Extract the (X, Y) coordinate from the center of the cell holding the provided text.  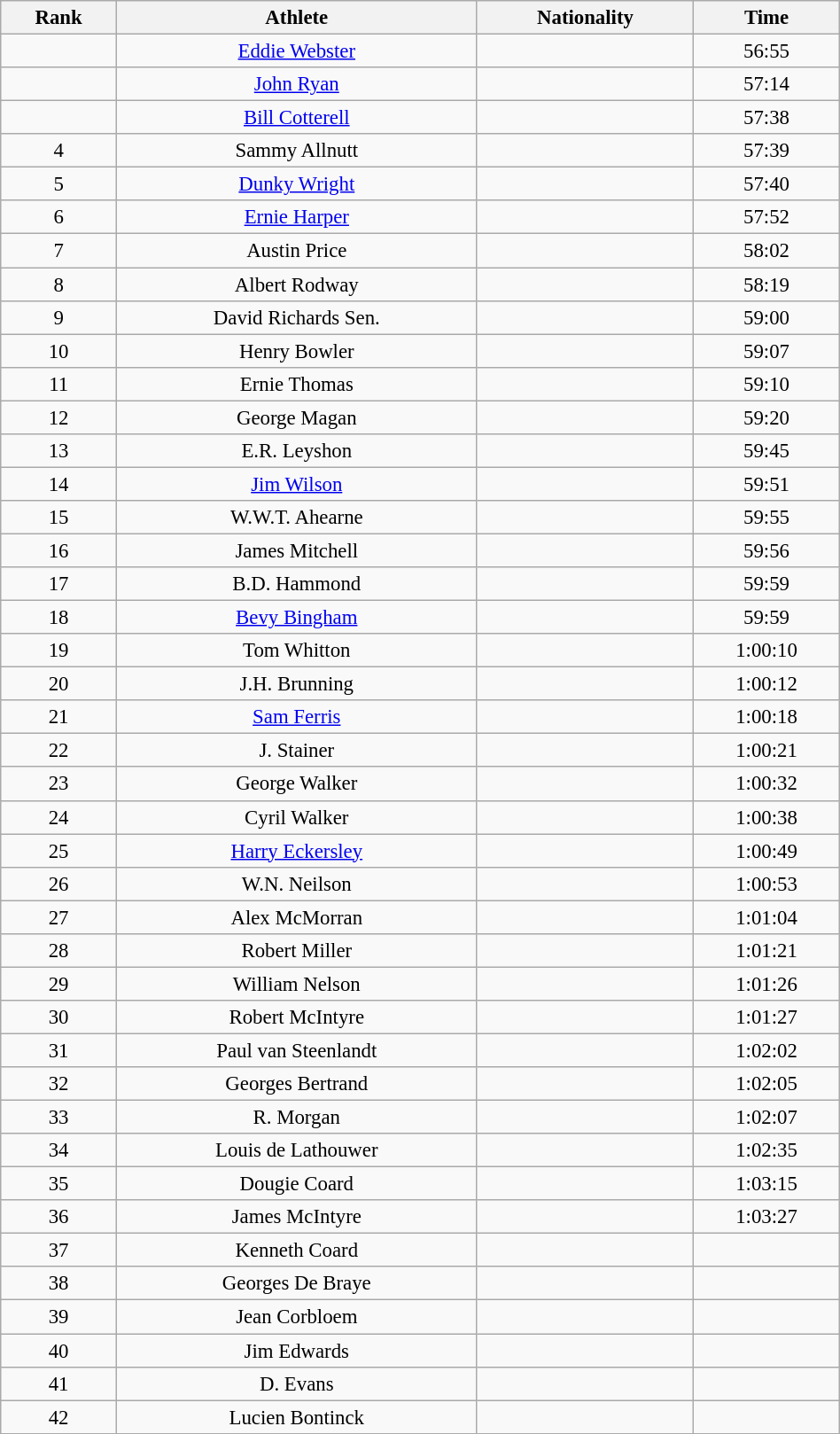
39 (58, 1317)
J. Stainer (296, 751)
17 (58, 584)
38 (58, 1284)
13 (58, 451)
28 (58, 951)
57:52 (766, 217)
58:19 (766, 284)
59:00 (766, 317)
Kenneth Coard (296, 1251)
Dougie Coard (296, 1184)
William Nelson (296, 984)
42 (58, 1417)
1:00:38 (766, 817)
Athlete (296, 18)
D. Evans (296, 1383)
Ernie Harper (296, 217)
59:07 (766, 351)
23 (58, 784)
Robert McIntyre (296, 1017)
Bevy Bingham (296, 618)
59:10 (766, 384)
25 (58, 851)
1:02:35 (766, 1150)
R. Morgan (296, 1118)
Eddie Webster (296, 51)
James Mitchell (296, 550)
57:40 (766, 184)
Georges Bertrand (296, 1084)
George Walker (296, 784)
22 (58, 751)
1:02:05 (766, 1084)
10 (58, 351)
8 (58, 284)
Louis de Lathouwer (296, 1150)
J.H. Brunning (296, 684)
24 (58, 817)
56:55 (766, 51)
E.R. Leyshon (296, 451)
29 (58, 984)
1:01:21 (766, 951)
34 (58, 1150)
35 (58, 1184)
16 (58, 550)
1:00:21 (766, 751)
W.W.T. Ahearne (296, 518)
7 (58, 251)
32 (58, 1084)
1:00:18 (766, 717)
James McIntyre (296, 1217)
40 (58, 1351)
57:14 (766, 84)
59:20 (766, 417)
George Magan (296, 417)
21 (58, 717)
31 (58, 1050)
57:39 (766, 151)
20 (58, 684)
1:02:07 (766, 1118)
1:01:04 (766, 917)
26 (58, 884)
Rank (58, 18)
Sammy Allnutt (296, 151)
4 (58, 151)
Nationality (585, 18)
Harry Eckersley (296, 851)
1:03:27 (766, 1217)
36 (58, 1217)
1:00:49 (766, 851)
11 (58, 384)
W.N. Neilson (296, 884)
1:01:27 (766, 1017)
Henry Bowler (296, 351)
5 (58, 184)
Alex McMorran (296, 917)
19 (58, 651)
59:45 (766, 451)
Tom Whitton (296, 651)
1:00:53 (766, 884)
Jean Corbloem (296, 1317)
30 (58, 1017)
Lucien Bontinck (296, 1417)
12 (58, 417)
Austin Price (296, 251)
David Richards Sen. (296, 317)
1:00:32 (766, 784)
41 (58, 1383)
1:00:10 (766, 651)
59:55 (766, 518)
Time (766, 18)
Georges De Braye (296, 1284)
18 (58, 618)
Sam Ferris (296, 717)
Albert Rodway (296, 284)
58:02 (766, 251)
John Ryan (296, 84)
Dunky Wright (296, 184)
Jim Edwards (296, 1351)
Cyril Walker (296, 817)
Bill Cotterell (296, 118)
59:51 (766, 484)
1:03:15 (766, 1184)
6 (58, 217)
1:00:12 (766, 684)
Ernie Thomas (296, 384)
15 (58, 518)
37 (58, 1251)
Jim Wilson (296, 484)
9 (58, 317)
1:01:26 (766, 984)
Robert Miller (296, 951)
B.D. Hammond (296, 584)
Paul van Steenlandt (296, 1050)
33 (58, 1118)
1:02:02 (766, 1050)
57:38 (766, 118)
59:56 (766, 550)
27 (58, 917)
14 (58, 484)
